Return the (x, y) coordinate for the center point of the cell that contains the specified text.  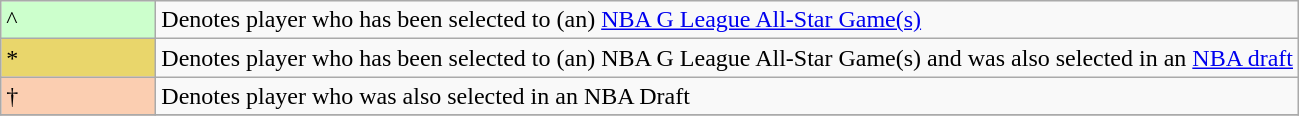
Denotes player who has been selected to (an) NBA G League All-Star Game(s) (728, 20)
† (78, 96)
Denotes player who was also selected in an NBA Draft (728, 96)
Denotes player who has been selected to (an) NBA G League All-Star Game(s) and was also selected in an NBA draft (728, 58)
* (78, 58)
^ (78, 20)
